Provide the (X, Y) coordinate of the cell's center where the given text is located.  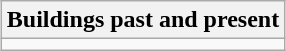
Buildings past and present (142, 20)
